Provide the [x, y] coordinate of the cell's center where the given text is located.  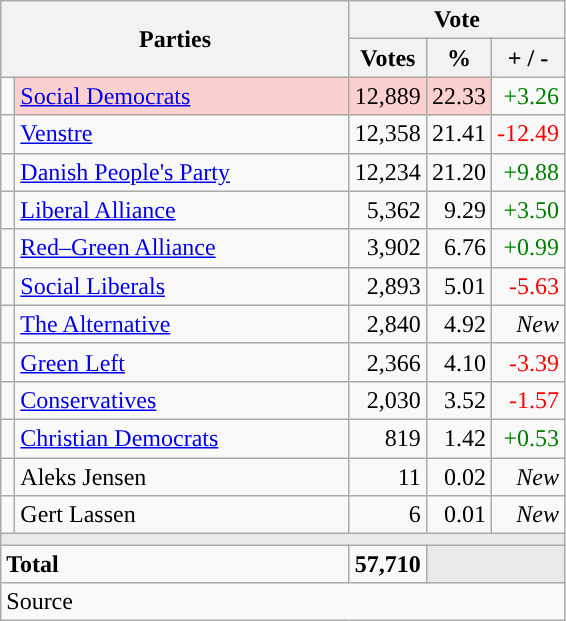
-1.57 [528, 400]
11 [388, 477]
57,710 [388, 564]
2,893 [388, 286]
5.01 [458, 286]
12,358 [388, 134]
Red–Green Alliance [182, 248]
Source [283, 602]
6 [388, 515]
Total [176, 564]
Parties [176, 39]
+3.26 [528, 96]
5,362 [388, 210]
21.41 [458, 134]
+0.53 [528, 438]
12,234 [388, 172]
22.33 [458, 96]
-3.39 [528, 362]
+9.88 [528, 172]
Votes [388, 58]
12,889 [388, 96]
819 [388, 438]
-5.63 [528, 286]
2,030 [388, 400]
Venstre [182, 134]
Danish People's Party [182, 172]
Social Democrats [182, 96]
Aleks Jensen [182, 477]
+ / - [528, 58]
% [458, 58]
0.02 [458, 477]
Conservatives [182, 400]
Social Liberals [182, 286]
3,902 [388, 248]
21.20 [458, 172]
The Alternative [182, 324]
2,840 [388, 324]
Liberal Alliance [182, 210]
Christian Democrats [182, 438]
6.76 [458, 248]
3.52 [458, 400]
Green Left [182, 362]
Vote [456, 20]
+0.99 [528, 248]
2,366 [388, 362]
1.42 [458, 438]
4.10 [458, 362]
-12.49 [528, 134]
+3.50 [528, 210]
0.01 [458, 515]
4.92 [458, 324]
9.29 [458, 210]
Gert Lassen [182, 515]
